Return [x, y] of the center of cell containing provided text 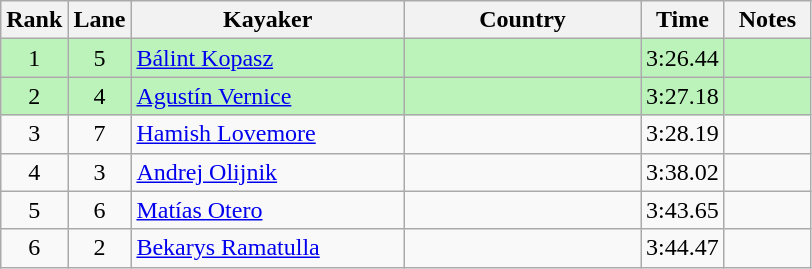
1 [34, 58]
Hamish Lovemore [268, 134]
3:44.47 [683, 248]
Agustín Vernice [268, 96]
Andrej Olijnik [268, 172]
Lane [100, 20]
Rank [34, 20]
3:27.18 [683, 96]
3:43.65 [683, 210]
7 [100, 134]
Bekarys Ramatulla [268, 248]
Bálint Kopasz [268, 58]
Matías Otero [268, 210]
Country [522, 20]
Notes [767, 20]
3:28.19 [683, 134]
3:38.02 [683, 172]
3:26.44 [683, 58]
Time [683, 20]
Kayaker [268, 20]
